Detect which cell encompasses the target text, then output its [X, Y] center coordinate. 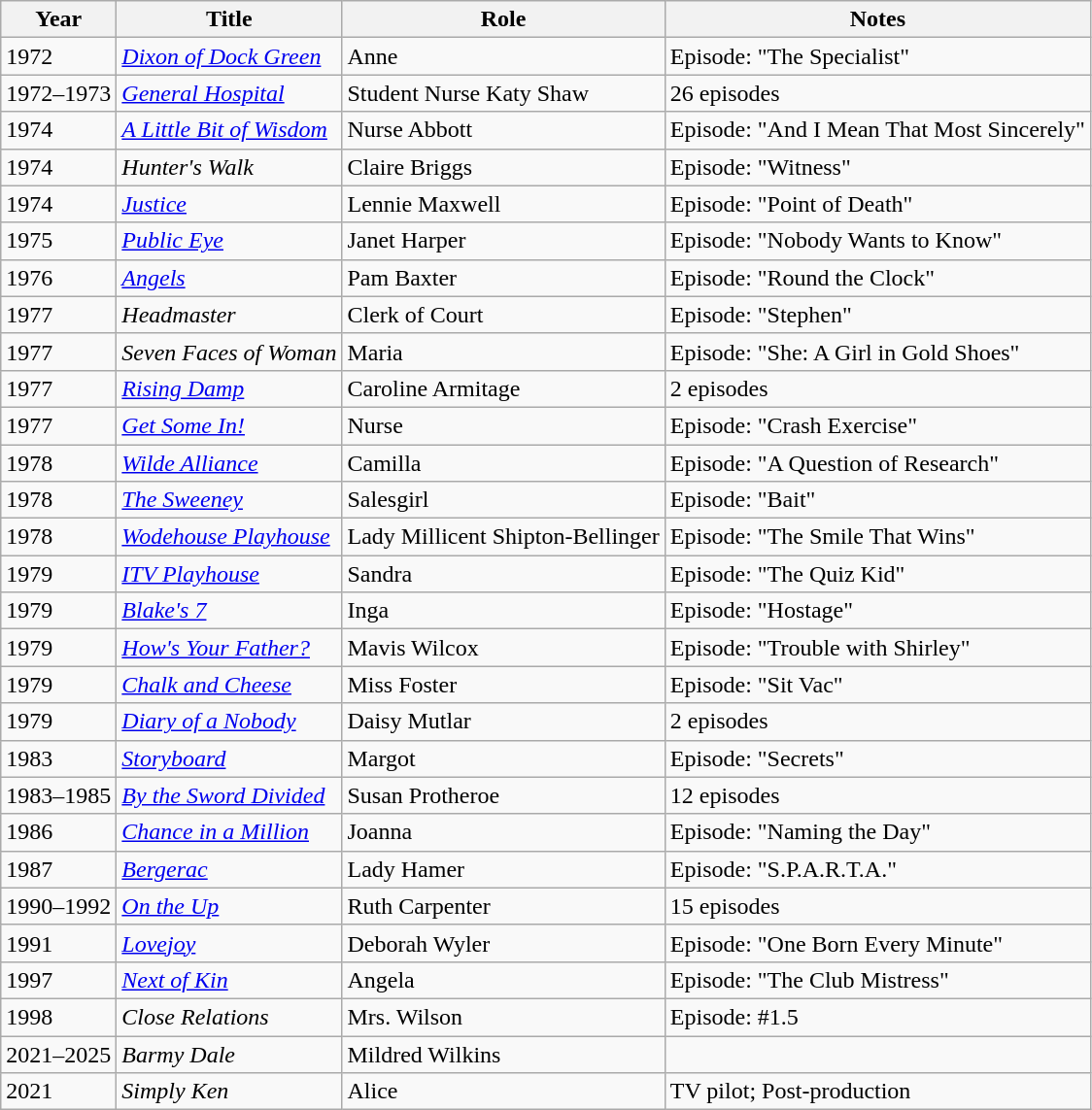
Public Eye [229, 241]
Episode: "The Club Mistress" [877, 980]
Year [58, 19]
Chance in a Million [229, 832]
1972 [58, 56]
Episode: "Point of Death" [877, 204]
Lovejoy [229, 943]
Inga [503, 611]
1976 [58, 278]
Get Some In! [229, 425]
Episode: "The Specialist" [877, 56]
Episode: "The Quiz Kid" [877, 574]
Maria [503, 352]
Mildred Wilkins [503, 1054]
Nurse [503, 425]
Angela [503, 980]
Student Nurse Katy Shaw [503, 93]
1975 [58, 241]
Wilde Alliance [229, 463]
The Sweeney [229, 500]
A Little Bit of Wisdom [229, 130]
Alice [503, 1092]
Episode: "Witness" [877, 167]
Barmy Dale [229, 1054]
Caroline Armitage [503, 388]
Episode: "Nobody Wants to Know" [877, 241]
Episode: "And I Mean That Most Sincerely" [877, 130]
Episode: "Hostage" [877, 611]
1998 [58, 1017]
Hunter's Walk [229, 167]
Dixon of Dock Green [229, 56]
By the Sword Divided [229, 795]
Close Relations [229, 1017]
1987 [58, 869]
Episode: "Stephen" [877, 315]
1983–1985 [58, 795]
26 episodes [877, 93]
Episode: "Crash Exercise" [877, 425]
Episode: #1.5 [877, 1017]
Episode: "Secrets" [877, 758]
Title [229, 19]
1972–1973 [58, 93]
Episode: "S.P.A.R.T.A." [877, 869]
Susan Protheroe [503, 795]
Blake's 7 [229, 611]
Anne [503, 56]
Episode: "One Born Every Minute" [877, 943]
Bergerac [229, 869]
Diary of a Nobody [229, 722]
Clerk of Court [503, 315]
1983 [58, 758]
Lady Hamer [503, 869]
Daisy Mutlar [503, 722]
Storyboard [229, 758]
Pam Baxter [503, 278]
Angels [229, 278]
Wodehouse Playhouse [229, 537]
Seven Faces of Woman [229, 352]
Margot [503, 758]
TV pilot; Post-production [877, 1092]
Rising Damp [229, 388]
Salesgirl [503, 500]
1997 [58, 980]
Camilla [503, 463]
Mavis Wilcox [503, 648]
Claire Briggs [503, 167]
Mrs. Wilson [503, 1017]
12 episodes [877, 795]
Nurse Abbott [503, 130]
Janet Harper [503, 241]
Episode: "A Question of Research" [877, 463]
1986 [58, 832]
Chalk and Cheese [229, 685]
Lady Millicent Shipton-Bellinger [503, 537]
Joanna [503, 832]
Role [503, 19]
Episode: "Trouble with Shirley" [877, 648]
Episode: "Sit Vac" [877, 685]
15 episodes [877, 906]
Justice [229, 204]
ITV Playhouse [229, 574]
General Hospital [229, 93]
Sandra [503, 574]
Deborah Wyler [503, 943]
Episode: "Round the Clock" [877, 278]
Episode: "Naming the Day" [877, 832]
2021–2025 [58, 1054]
Episode: "Bait" [877, 500]
1991 [58, 943]
Miss Foster [503, 685]
Ruth Carpenter [503, 906]
Episode: "She: A Girl in Gold Shoes" [877, 352]
Lennie Maxwell [503, 204]
Episode: "The Smile That Wins" [877, 537]
How's Your Father? [229, 648]
Headmaster [229, 315]
Simply Ken [229, 1092]
2021 [58, 1092]
On the Up [229, 906]
Notes [877, 19]
1990–1992 [58, 906]
Next of Kin [229, 980]
